Return the [x, y] coordinate for the center point of the cell that contains the specified text.  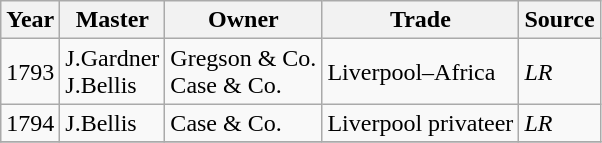
Year [30, 20]
1794 [30, 123]
Trade [420, 20]
J.Bellis [112, 123]
Source [560, 20]
Owner [244, 20]
Liverpool privateer [420, 123]
1793 [30, 72]
Liverpool–Africa [420, 72]
J.GardnerJ.Bellis [112, 72]
Case & Co. [244, 123]
Gregson & Co.Case & Co. [244, 72]
Master [112, 20]
